Provide the [X, Y] coordinate of the cell's center where the given text is located.  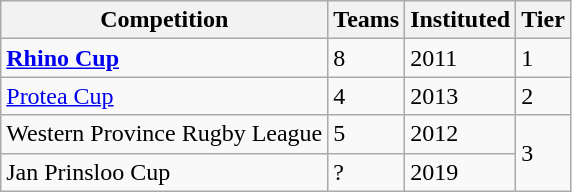
2019 [460, 172]
2012 [460, 134]
Jan Prinsloo Cup [164, 172]
? [366, 172]
2013 [460, 96]
Teams [366, 20]
5 [366, 134]
8 [366, 58]
4 [366, 96]
Instituted [460, 20]
1 [544, 58]
2 [544, 96]
Protea Cup [164, 96]
Western Province Rugby League [164, 134]
Tier [544, 20]
2011 [460, 58]
3 [544, 153]
Competition [164, 20]
Rhino Cup [164, 58]
